Determine the (X, Y) coordinate at the center of the cell enclosing the given text.  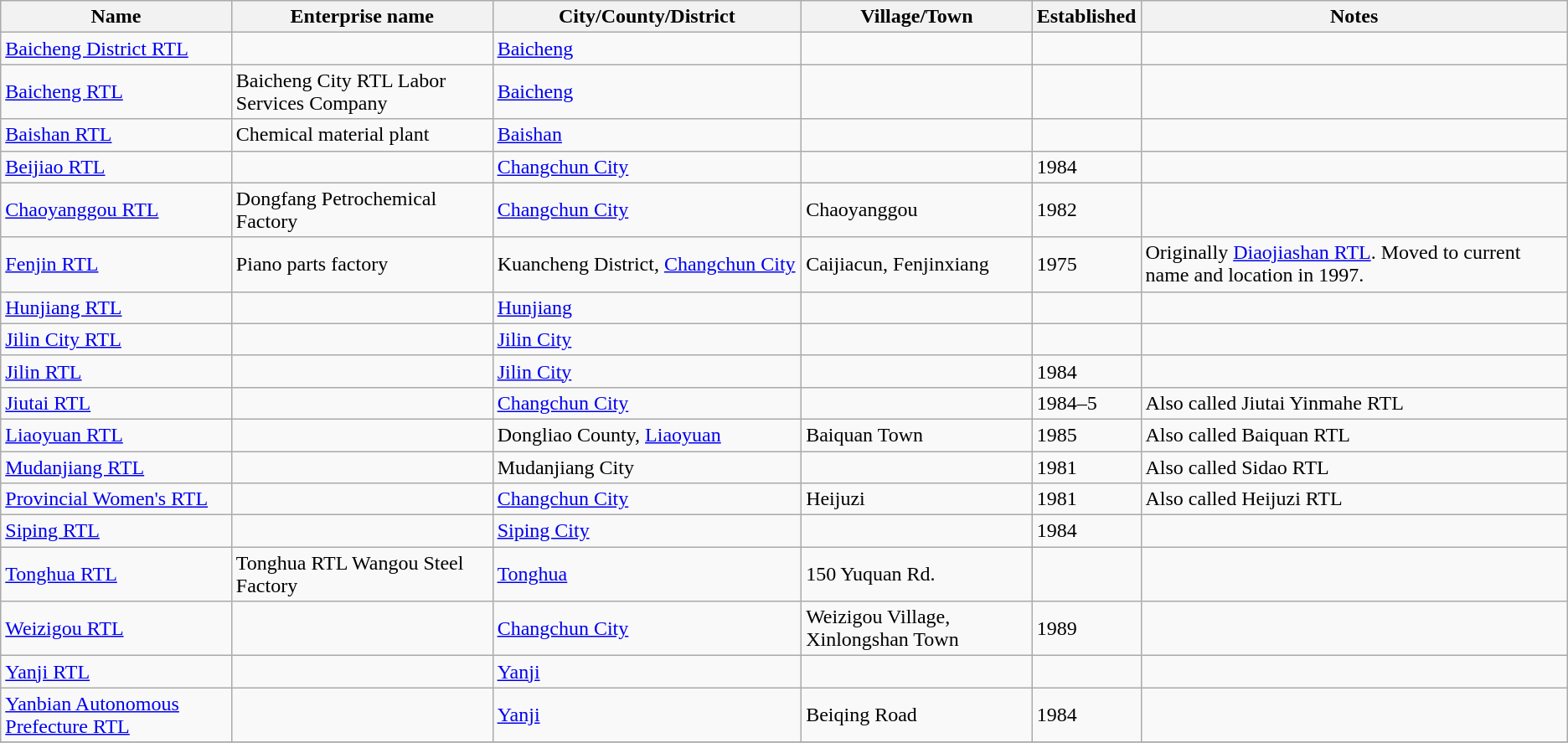
Baishan (647, 135)
Weizigou RTL (116, 628)
Enterprise name (362, 17)
Liaoyuan RTL (116, 435)
Baishan RTL (116, 135)
Jilin City RTL (116, 339)
Chaoyanggou RTL (116, 209)
Baicheng RTL (116, 92)
Baicheng City RTL Labor Services Company (362, 92)
1984–5 (1086, 403)
Dongliao County, Liaoyuan (647, 435)
City/County/District (647, 17)
Village/Town (917, 17)
Also called Jiutai Yinmahe RTL (1354, 403)
Yanbian Autonomous Prefecture RTL (116, 715)
Dongfang Petrochemical Factory (362, 209)
1982 (1086, 209)
Tonghua RTL Wangou Steel Factory (362, 575)
Baiquan Town (917, 435)
Weizigou Village, Xinlongshan Town (917, 628)
Notes (1354, 17)
1989 (1086, 628)
Yanji RTL (116, 672)
Mudanjiang RTL (116, 467)
Hunjiang (647, 307)
1985 (1086, 435)
Also called Heijuzi RTL (1354, 499)
Siping RTL (116, 531)
Caijiacun, Fenjinxiang (917, 265)
Beiqing Road (917, 715)
Fenjin RTL (116, 265)
Tonghua (647, 575)
Beijiao RTL (116, 167)
Hunjiang RTL (116, 307)
Siping City (647, 531)
Jilin RTL (116, 371)
Name (116, 17)
Also called Sidao RTL (1354, 467)
Jiutai RTL (116, 403)
Kuancheng District, Changchun City (647, 265)
1975 (1086, 265)
Provincial Women's RTL (116, 499)
Baicheng District RTL (116, 49)
150 Yuquan Rd. (917, 575)
Also called Baiquan RTL (1354, 435)
Chaoyanggou (917, 209)
Chemical material plant (362, 135)
Originally Diaojiashan RTL. Moved to current name and location in 1997. (1354, 265)
Established (1086, 17)
Heijuzi (917, 499)
Tonghua RTL (116, 575)
Mudanjiang City (647, 467)
Piano parts factory (362, 265)
